Find where the given text appears and provide that cell's center as [X, Y] coordinate. 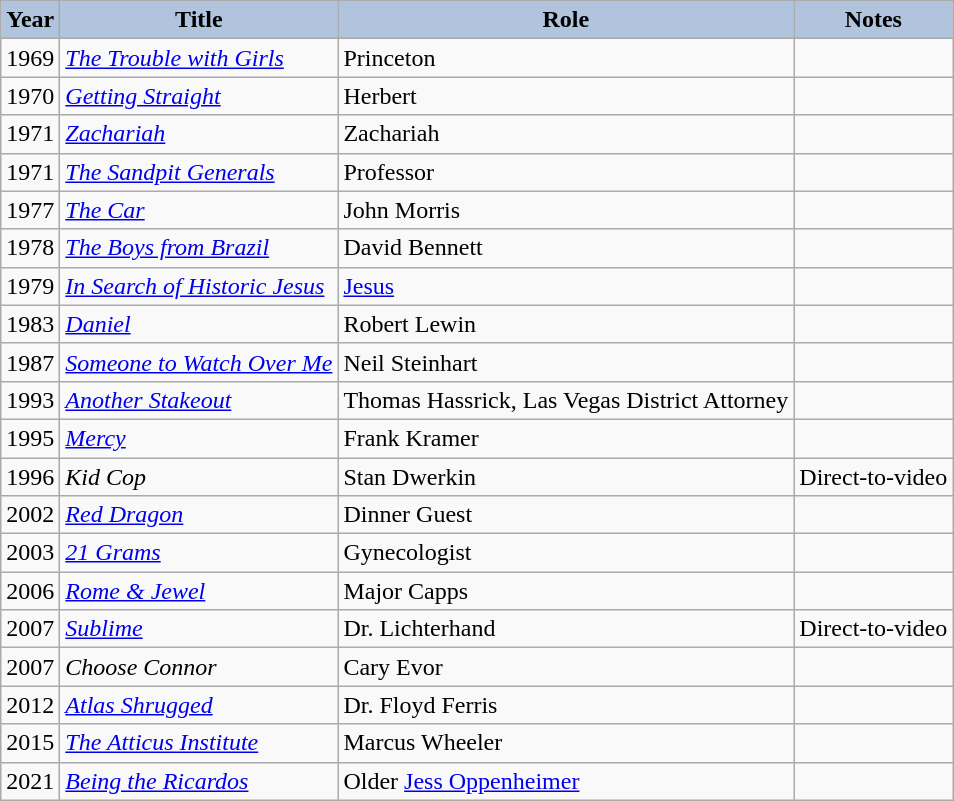
Notes [874, 20]
Cary Evor [566, 667]
Daniel [199, 324]
Princeton [566, 58]
Dr. Lichterhand [566, 629]
Professor [566, 172]
Getting Straight [199, 96]
2006 [30, 591]
1996 [30, 477]
Rome & Jewel [199, 591]
Gynecologist [566, 553]
1979 [30, 286]
Neil Steinhart [566, 362]
1993 [30, 400]
Stan Dwerkin [566, 477]
Someone to Watch Over Me [199, 362]
Frank Kramer [566, 438]
2012 [30, 705]
The Boys from Brazil [199, 248]
21 Grams [199, 553]
1978 [30, 248]
1995 [30, 438]
1983 [30, 324]
2003 [30, 553]
Being the Ricardos [199, 781]
Title [199, 20]
Another Stakeout [199, 400]
Sublime [199, 629]
Atlas Shrugged [199, 705]
David Bennett [566, 248]
2015 [30, 743]
1977 [30, 210]
1970 [30, 96]
Kid Cop [199, 477]
Dr. Floyd Ferris [566, 705]
1987 [30, 362]
The Car [199, 210]
Jesus [566, 286]
Older Jess Oppenheimer [566, 781]
Red Dragon [199, 515]
The Trouble with Girls [199, 58]
2021 [30, 781]
2002 [30, 515]
In Search of Historic Jesus [199, 286]
Year [30, 20]
Major Capps [566, 591]
Dinner Guest [566, 515]
Choose Connor [199, 667]
John Morris [566, 210]
Marcus Wheeler [566, 743]
The Sandpit Generals [199, 172]
Thomas Hassrick, Las Vegas District Attorney [566, 400]
Role [566, 20]
Herbert [566, 96]
1969 [30, 58]
The Atticus Institute [199, 743]
Mercy [199, 438]
Robert Lewin [566, 324]
